Search for the cell housing the specified text and yield its (X, Y) center coordinate. 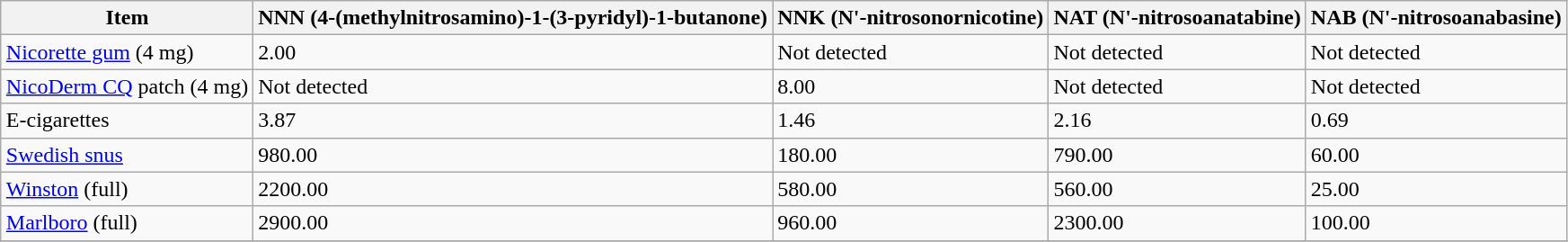
Swedish snus (127, 155)
2200.00 (513, 189)
2.16 (1177, 121)
Marlboro (full) (127, 223)
0.69 (1436, 121)
NicoDerm CQ patch (4 mg) (127, 86)
980.00 (513, 155)
1.46 (911, 121)
100.00 (1436, 223)
Winston (full) (127, 189)
960.00 (911, 223)
560.00 (1177, 189)
8.00 (911, 86)
NAB (N'-nitrosoanabasine) (1436, 18)
3.87 (513, 121)
180.00 (911, 155)
Item (127, 18)
NNN (4-(methylnitrosamino)-1-(3-pyridyl)-1-butanone) (513, 18)
2.00 (513, 52)
580.00 (911, 189)
790.00 (1177, 155)
E-cigarettes (127, 121)
25.00 (1436, 189)
2300.00 (1177, 223)
2900.00 (513, 223)
Nicorette gum (4 mg) (127, 52)
NNK (N'-nitrosonornicotine) (911, 18)
60.00 (1436, 155)
NAT (N'-nitrosoanatabine) (1177, 18)
